Pinpoint the cell where the given text exists, returning its (X, Y) midpoint coordinate. 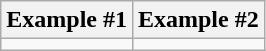
Example #1 (67, 20)
Example #2 (198, 20)
